Locate the cell with the specified text and output its (x, y) center coordinate. 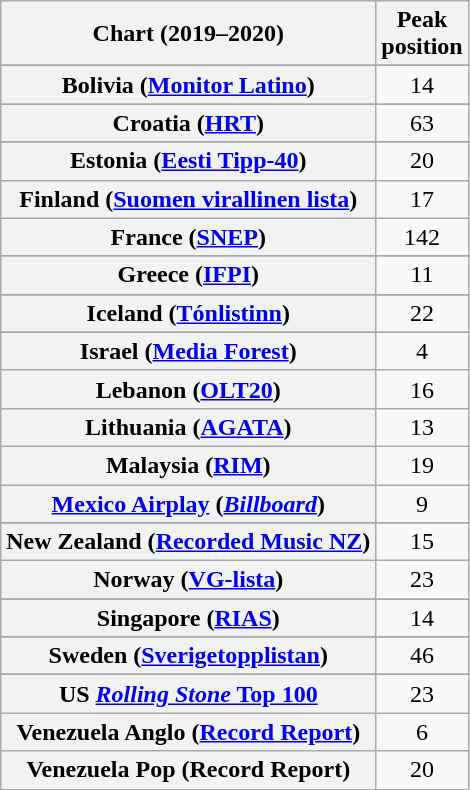
4 (422, 351)
Lebanon (OLT20) (188, 389)
13 (422, 427)
Singapore (RIAS) (188, 618)
Norway (VG-lista) (188, 580)
Bolivia (Monitor Latino) (188, 85)
Greece (IFPI) (188, 275)
22 (422, 313)
Iceland (Tónlistinn) (188, 313)
Malaysia (RIM) (188, 465)
19 (422, 465)
US Rolling Stone Top 100 (188, 694)
Mexico Airplay (Billboard) (188, 503)
New Zealand (Recorded Music NZ) (188, 542)
France (SNEP) (188, 237)
Venezuela Pop (Record Report) (188, 770)
Israel (Media Forest) (188, 351)
Finland (Suomen virallinen lista) (188, 199)
15 (422, 542)
Chart (2019–2020) (188, 34)
11 (422, 275)
Estonia (Eesti Tipp-40) (188, 161)
63 (422, 123)
Venezuela Anglo (Record Report) (188, 732)
16 (422, 389)
6 (422, 732)
Croatia (HRT) (188, 123)
9 (422, 503)
17 (422, 199)
Peakposition (422, 34)
142 (422, 237)
Lithuania (AGATA) (188, 427)
Sweden (Sverigetopplistan) (188, 656)
46 (422, 656)
